Extract the (x, y) coordinate from the center of the cell holding the provided text.  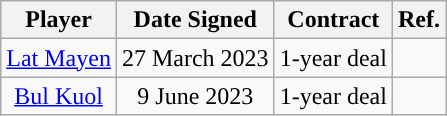
9 June 2023 (195, 96)
27 March 2023 (195, 58)
Lat Mayen (59, 58)
Player (59, 20)
Ref. (418, 20)
Contract (333, 20)
Bul Kuol (59, 96)
Date Signed (195, 20)
